Capture the cell that displays the provided text and extract its (x, y) central coordinate. 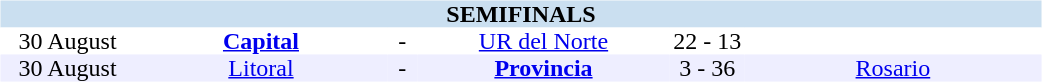
22 - 13 (707, 42)
UR del Norte (544, 42)
3 - 36 (707, 68)
SEMIFINALS (520, 14)
Litoral (262, 68)
Provincia (544, 68)
Rosario (892, 68)
Capital (262, 42)
